For the text-containing cell, return its midpoint in (x, y) coordinate format. 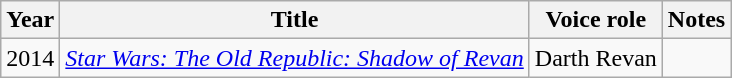
Star Wars: The Old Republic: Shadow of Revan (294, 58)
Darth Revan (596, 58)
2014 (30, 58)
Year (30, 20)
Title (294, 20)
Voice role (596, 20)
Notes (696, 20)
